For the text-containing cell, return its midpoint in [X, Y] coordinate format. 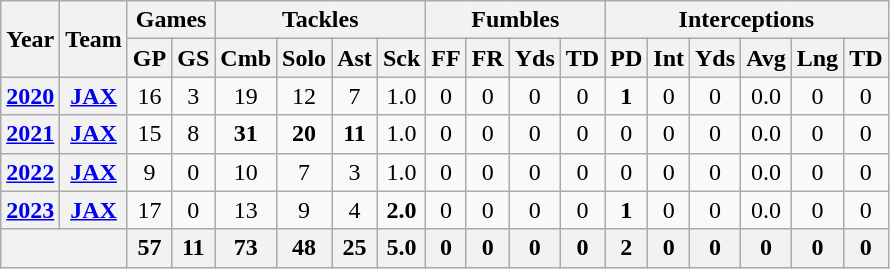
2022 [30, 172]
20 [304, 134]
Ast [355, 58]
10 [246, 172]
Tackles [320, 20]
2020 [30, 96]
GP [149, 58]
16 [149, 96]
48 [304, 248]
2.0 [401, 210]
5.0 [401, 248]
4 [355, 210]
Year [30, 39]
GS [194, 58]
Avg [766, 58]
15 [149, 134]
17 [149, 210]
Cmb [246, 58]
73 [246, 248]
31 [246, 134]
Team [94, 39]
25 [355, 248]
Fumbles [516, 20]
Int [669, 58]
13 [246, 210]
Interceptions [746, 20]
12 [304, 96]
19 [246, 96]
2 [626, 248]
2021 [30, 134]
Games [170, 20]
8 [194, 134]
Lng [817, 58]
PD [626, 58]
Solo [304, 58]
FR [488, 58]
FF [446, 58]
2023 [30, 210]
Sck [401, 58]
57 [149, 248]
